Determine the [x, y] coordinate at the center of the cell enclosing the given text.  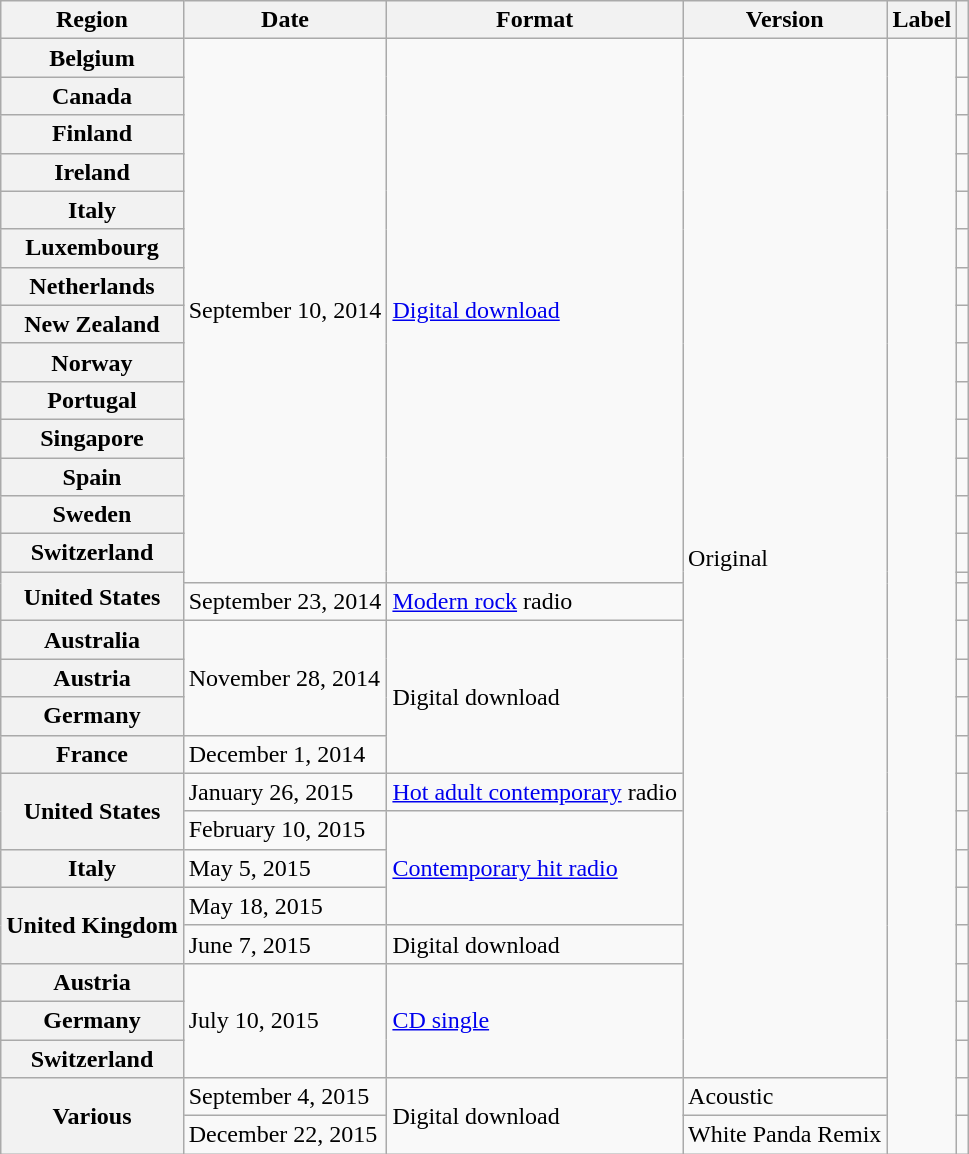
Version [785, 20]
December 22, 2015 [285, 1135]
February 10, 2015 [285, 830]
July 10, 2015 [285, 1020]
Spain [92, 477]
CD single [535, 1020]
United Kingdom [92, 925]
Finland [92, 134]
Netherlands [92, 286]
Canada [92, 96]
Various [92, 1116]
France [92, 754]
Label [922, 20]
New Zealand [92, 324]
Modern rock radio [535, 602]
May 18, 2015 [285, 906]
Date [285, 20]
Singapore [92, 438]
November 28, 2014 [285, 678]
June 7, 2015 [285, 944]
Ireland [92, 172]
Portugal [92, 400]
Hot adult contemporary radio [535, 792]
White Panda Remix [785, 1135]
Sweden [92, 515]
Norway [92, 362]
Australia [92, 640]
January 26, 2015 [285, 792]
Contemporary hit radio [535, 868]
September 23, 2014 [285, 602]
September 4, 2015 [285, 1097]
Region [92, 20]
May 5, 2015 [285, 868]
Acoustic [785, 1097]
September 10, 2014 [285, 311]
Belgium [92, 58]
Luxembourg [92, 248]
Original [785, 558]
December 1, 2014 [285, 754]
Format [535, 20]
